Determine the [x, y] coordinate at the center of the cell enclosing the given text.  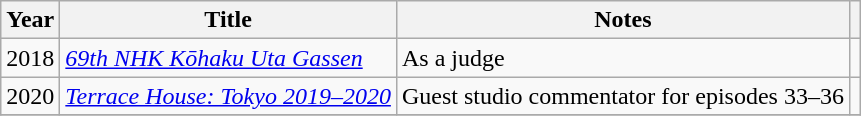
2018 [30, 58]
69th NHK Kōhaku Uta Gassen [228, 58]
As a judge [622, 58]
Notes [622, 20]
Guest studio commentator for episodes 33–36 [622, 96]
Title [228, 20]
Year [30, 20]
Terrace House: Tokyo 2019–2020 [228, 96]
2020 [30, 96]
